Search for the cell housing the specified text and yield its [x, y] center coordinate. 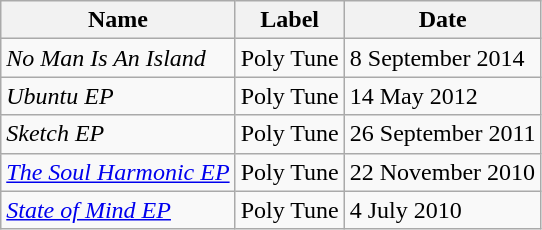
No Man Is An Island [118, 58]
14 May 2012 [442, 96]
26 September 2011 [442, 134]
State of Mind EP [118, 210]
4 July 2010 [442, 210]
Ubuntu EP [118, 96]
Sketch EP [118, 134]
22 November 2010 [442, 172]
8 September 2014 [442, 58]
The Soul Harmonic EP [118, 172]
Date [442, 20]
Label [290, 20]
Name [118, 20]
